Determine the (X, Y) coordinate at the center of the cell enclosing the given text.  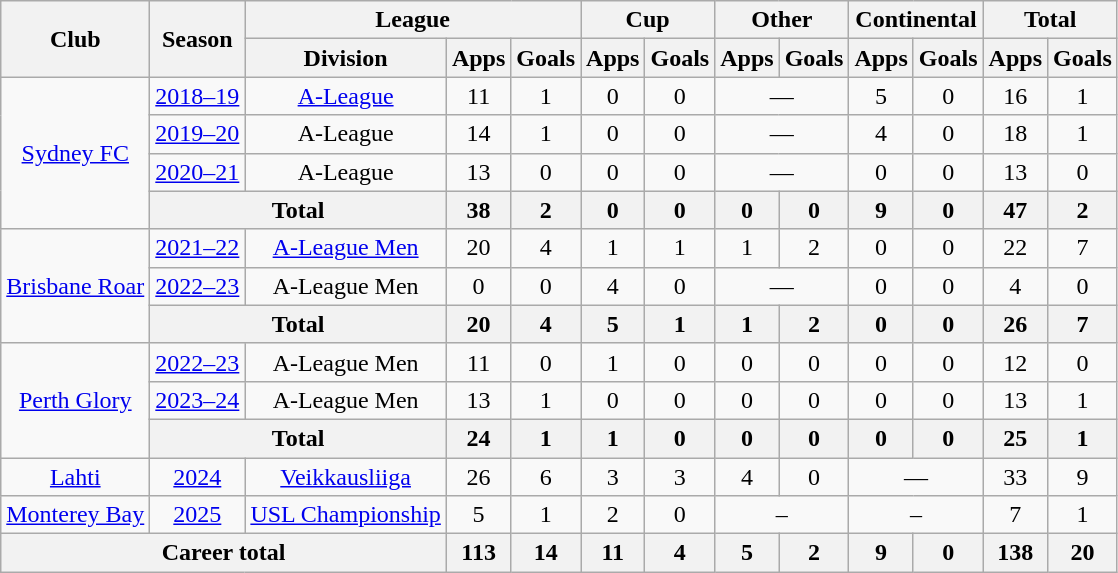
113 (478, 553)
12 (1015, 362)
Veikkausliiga (346, 477)
33 (1015, 477)
16 (1015, 96)
Career total (224, 553)
Lahti (76, 477)
Other (782, 20)
2024 (198, 477)
6 (546, 477)
Sydney FC (76, 153)
USL Championship (346, 515)
Perth Glory (76, 400)
Cup (648, 20)
2023–24 (198, 400)
18 (1015, 134)
38 (478, 210)
2025 (198, 515)
Season (198, 39)
47 (1015, 210)
League (413, 20)
24 (478, 438)
Brisbane Roar (76, 286)
25 (1015, 438)
2020–21 (198, 172)
2019–20 (198, 134)
Monterey Bay (76, 515)
22 (1015, 248)
Club (76, 39)
Continental (916, 20)
2018–19 (198, 96)
Division (346, 58)
138 (1015, 553)
2021–22 (198, 248)
